Return the (X, Y) coordinate for the center point of the cell that contains the specified text.  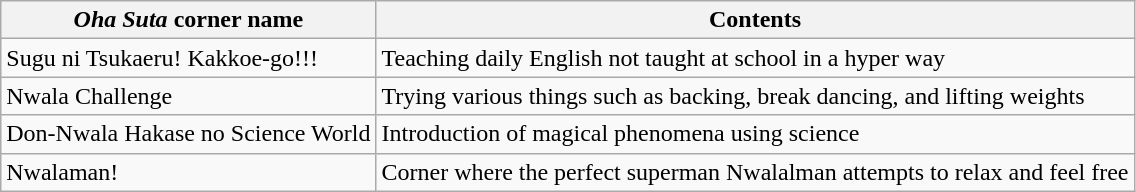
Don-Nwala Hakase no Science World (188, 134)
Introduction of magical phenomena using science (755, 134)
Trying various things such as backing, break dancing, and lifting weights (755, 96)
Sugu ni Tsukaeru! Kakkoe-go!!! (188, 58)
Oha Suta corner name (188, 20)
Nwala Challenge (188, 96)
Corner where the perfect superman Nwalalman attempts to relax and feel free (755, 172)
Nwalaman! (188, 172)
Teaching daily English not taught at school in a hyper way (755, 58)
Contents (755, 20)
